Pinpoint the cell where the given text exists, returning its [X, Y] midpoint coordinate. 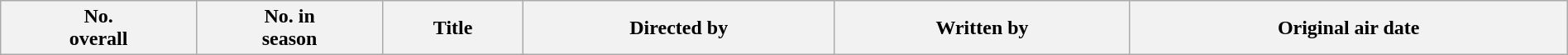
No. inseason [289, 28]
Original air date [1348, 28]
Written by [982, 28]
Directed by [678, 28]
No.overall [99, 28]
Title [453, 28]
